Provide the (x, y) coordinate of the cell's center where the given text is located.  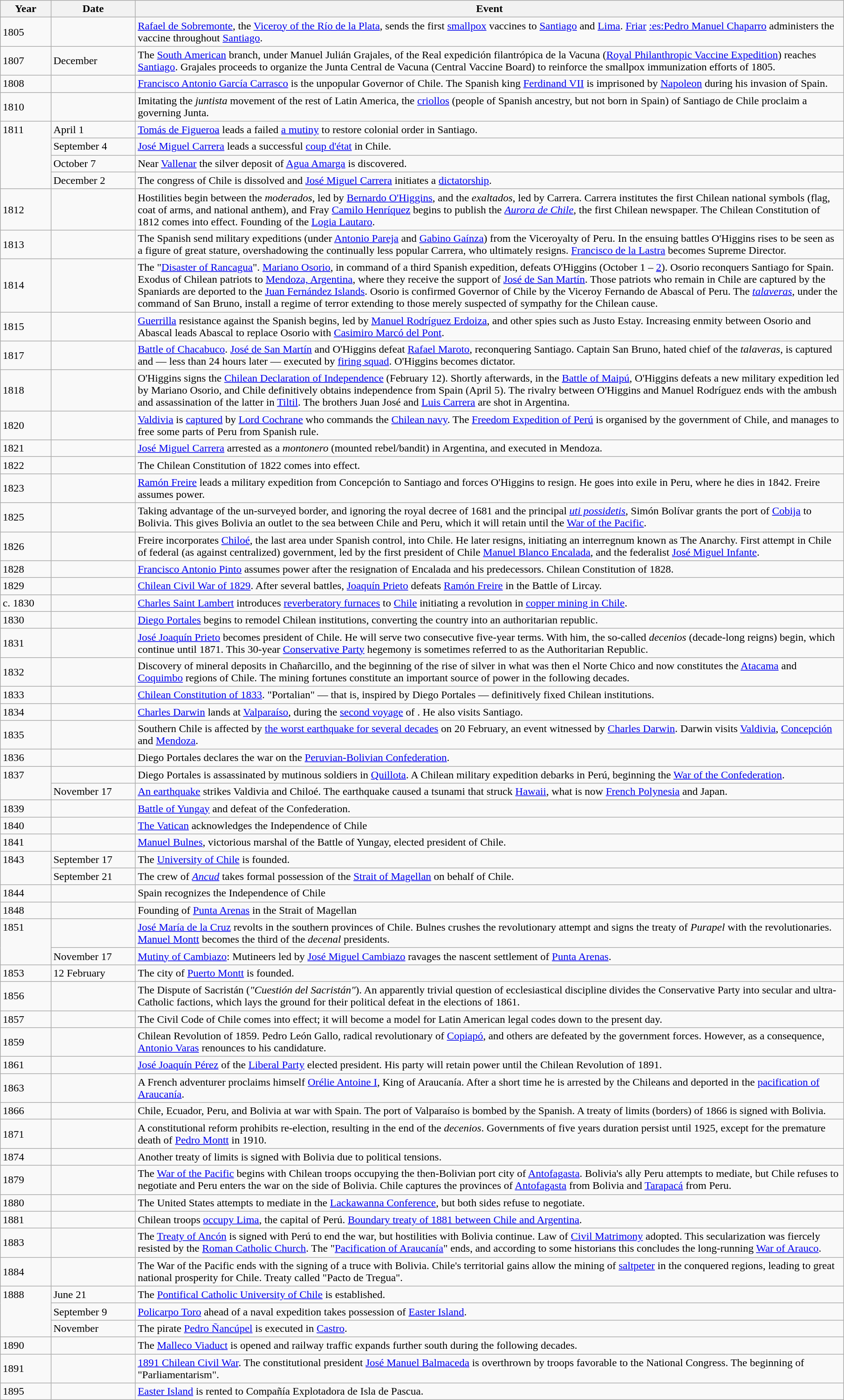
Near Vallenar the silver deposit of Agua Amarga is discovered. (490, 163)
Date (93, 9)
1866 (26, 1111)
June 21 (93, 1294)
1828 (26, 569)
1891 (26, 1368)
Spain recognizes the Independence of Chile (490, 893)
1883 (26, 1242)
1805 (26, 32)
1822 (26, 465)
1812 (26, 209)
The pirate Pedro Ñancúpel is executed in Castro. (490, 1328)
The University of Chile is founded. (490, 859)
Charles Darwin lands at Valparaíso, during the second voyage of . He also visits Santiago. (490, 712)
Policarpo Toro ahead of a naval expedition takes possession of Easter Island. (490, 1311)
1861 (26, 1065)
1808 (26, 84)
April 1 (93, 130)
The Pontifical Catholic University of Chile is established. (490, 1294)
1871 (26, 1134)
The Chilean Constitution of 1822 comes into effect. (490, 465)
1815 (26, 326)
Chilean troops occupy Lima, the capital of Perú. Boundary treaty of 1881 between Chile and Argentina. (490, 1220)
The congress of Chile is dissolved and José Miguel Carrera initiates a dictatorship. (490, 180)
Mutiny of Cambiazo: Mutineers led by José Miguel Cambiazo ravages the nascent settlement of Punta Arenas. (490, 956)
1863 (26, 1088)
1884 (26, 1272)
1817 (26, 355)
1829 (26, 586)
Event (490, 9)
The Malleco Viaduct is opened and railway traffic expands further south during the following decades. (490, 1345)
1839 (26, 809)
An earthquake strikes Valdivia and Chiloé. The earthquake caused a tsunami that struck Hawaii, what is now French Polynesia and Japan. (490, 792)
José Joaquín Pérez of the Liberal Party elected president. His party will retain power until the Chilean Revolution of 1891. (490, 1065)
1820 (26, 426)
1841 (26, 842)
Francisco Antonio Pinto assumes power after the resignation of Encalada and his predecessors. Chilean Constitution of 1828. (490, 569)
1853 (26, 973)
1813 (26, 244)
October 7 (93, 163)
1837 (26, 783)
1851 (26, 941)
1856 (26, 996)
Diego Portales begins to remodel Chilean institutions, converting the country into an authoritarian republic. (490, 620)
1826 (26, 546)
Diego Portales declares the war on the Peruvian-Bolivian Confederation. (490, 758)
1895 (26, 1392)
Another treaty of limits is signed with Bolivia due to political tensions. (490, 1157)
November (93, 1328)
1881 (26, 1220)
1823 (26, 488)
1848 (26, 910)
1818 (26, 391)
1830 (26, 620)
September 9 (93, 1311)
1879 (26, 1180)
1814 (26, 285)
The Vatican acknowledges the Independence of Chile (490, 826)
The United States attempts to mediate in the Lackawanna Conference, but both sides refuse to negotiate. (490, 1203)
December 2 (93, 180)
1835 (26, 735)
c. 1830 (26, 603)
1857 (26, 1019)
1890 (26, 1345)
José Miguel Carrera arrested as a montonero (mounted rebel/bandit) in Argentina, and executed in Mendoza. (490, 448)
1836 (26, 758)
Chilean Civil War of 1829. After several battles, Joaquín Prieto defeats Ramón Freire in the Battle of Lircay. (490, 586)
September 4 (93, 147)
1833 (26, 695)
Founding of Punta Arenas in the Strait of Magellan (490, 910)
The Civil Code of Chile comes into effect; it will become a model for Latin American legal codes down to the present day. (490, 1019)
1834 (26, 712)
1840 (26, 826)
1844 (26, 893)
Battle of Yungay and defeat of the Confederation. (490, 809)
Year (26, 9)
Chilean Constitution of 1833. "Portalian" — that is, inspired by Diego Portales — definitively fixed Chilean institutions. (490, 695)
December (93, 61)
Easter Island is rented to Compañía Explotadora de Isla de Pascua. (490, 1392)
The crew of Ancud takes formal possession of the Strait of Magellan on behalf of Chile. (490, 876)
Manuel Bulnes, victorious marshal of the Battle of Yungay, elected president of Chile. (490, 842)
1831 (26, 643)
1821 (26, 448)
12 February (93, 973)
1874 (26, 1157)
September 21 (93, 876)
1843 (26, 868)
1807 (26, 61)
September 17 (93, 859)
1888 (26, 1311)
1825 (26, 517)
1810 (26, 107)
1880 (26, 1203)
Charles Saint Lambert introduces reverberatory furnaces to Chile initiating a revolution in copper mining in Chile. (490, 603)
1832 (26, 672)
1811 (26, 155)
José Miguel Carrera leads a successful coup d'état in Chile. (490, 147)
Tomás de Figueroa leads a failed a mutiny to restore colonial order in Santiago. (490, 130)
1859 (26, 1042)
The city of Puerto Montt is founded. (490, 973)
